Return the [x, y] coordinate for the center point of the cell that contains the specified text.  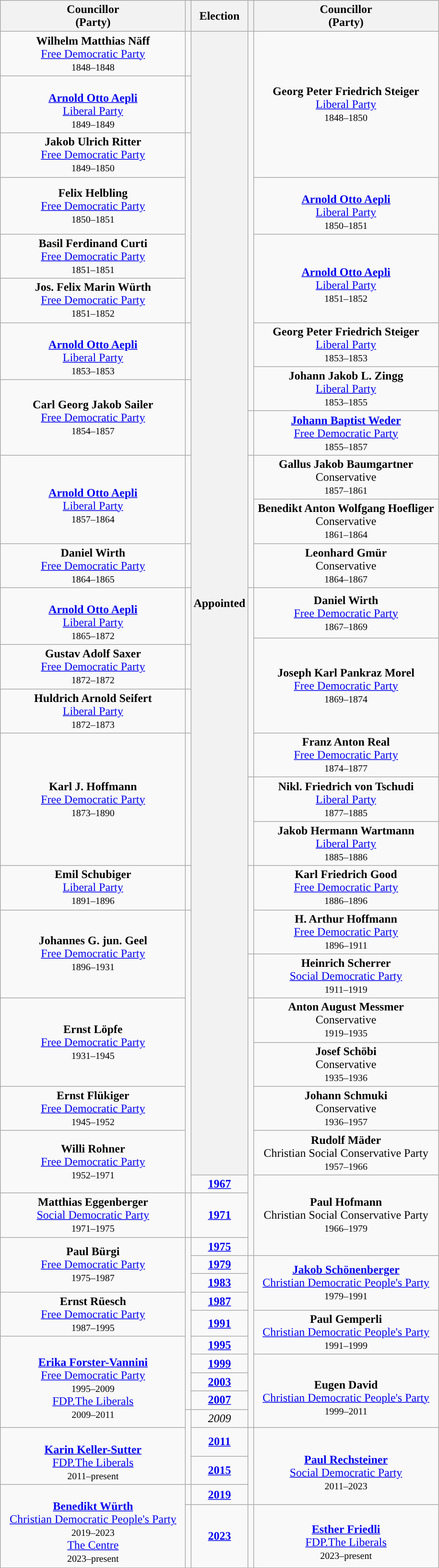
Georg Peter Friedrich SteigerLiberal Party1848–1850 [346, 105]
2003 [220, 1382]
Daniel WirthFree Democratic Party1867–1869 [346, 613]
Gustav Adolf SaxerFree Democratic Party1872–1872 [93, 667]
Karl J. HoffmannFree Democratic Party1873–1890 [93, 799]
Benedikt Anton Wolfgang HoefligerConservative1861–1864 [346, 521]
1995 [220, 1345]
Arnold Otto AepliLiberal Party1849–1849 [93, 105]
2023 [220, 1536]
Joseph Karl Pankraz MorelFree Democratic Party1869–1874 [346, 686]
Erika Forster-VanniniFree Democratic Party1995–2009FDP.The Liberals2009–2011 [93, 1382]
Appointed [220, 604]
Leonhard GmürConservative1864–1867 [346, 565]
H. Arthur HoffmannFree Democratic Party1896–1911 [346, 932]
Arnold Otto AepliLiberal Party1850–1851 [346, 205]
Jos. Felix Marin WürthFree Democratic Party1851–1852 [93, 300]
Josef SchöbiConservative1935–1936 [346, 1064]
Arnold Otto AepliLiberal Party1857–1864 [93, 499]
2009 [220, 1418]
Franz Anton RealFree Democratic Party1874–1877 [346, 755]
2015 [220, 1471]
1987 [220, 1301]
Eugen DavidChristian Democratic People's Party1999–2011 [346, 1391]
Johann Baptist WederFree Democratic Party1855–1857 [346, 433]
Arnold Otto AepliLiberal Party1865–1872 [93, 616]
Paul GemperliChristian Democratic People's Party1991–1999 [346, 1332]
Carl Georg Jakob SailerFree Democratic Party1854–1857 [93, 417]
Arnold Otto AepliLiberal Party1851–1852 [346, 278]
Anton August MessmerConservative1919–1935 [346, 1020]
2007 [220, 1400]
Karin Keller-SutterFDP.The Liberals2011–present [93, 1456]
Johann SchmukiConservative1936–1957 [346, 1108]
Jakob Ulrich RitterFree Democratic Party1849–1850 [93, 155]
1975 [220, 1246]
Ernst FlükigerFree Democratic Party1945–1952 [93, 1108]
Felix HelblingFree Democratic Party1850–1851 [93, 205]
1983 [220, 1283]
1991 [220, 1323]
Election [220, 16]
Gallus Jakob BaumgartnerConservative1857–1861 [346, 477]
Paul RechsteinerSocial Democratic Party2011–2023 [346, 1466]
Heinrich ScherrerSocial Democratic Party1911–1919 [346, 976]
Daniel WirthFree Democratic Party1864–1865 [93, 565]
2019 [220, 1495]
Ernst LöpfeFree Democratic Party1931–1945 [93, 1042]
Georg Peter Friedrich SteigerLiberal Party1853–1853 [346, 344]
Johann Jakob L. ZinggLiberal Party1853–1855 [346, 389]
1999 [220, 1364]
Arnold Otto AepliLiberal Party1853–1853 [93, 351]
2011 [220, 1442]
Paul HofmannChristian Social Conservative Party1966–1979 [346, 1215]
Esther FriedliFDP.The Liberals2023–present [346, 1536]
Wilhelm Matthias NäffFree Democratic Party1848–1848 [93, 54]
Benedikt WürthChristian Democratic People's Party2019–2023The Centre2023–present [93, 1526]
Huldrich Arnold SeifertLiberal Party1872–1873 [93, 711]
1971 [220, 1215]
Jakob Hermann WartmannLiberal Party1885–1886 [346, 843]
Nikl. Friedrich von TschudiLiberal Party1877–1885 [346, 799]
Karl Friedrich GoodFree Democratic Party1886–1896 [346, 888]
Willi RohnerFree Democratic Party1952–1971 [93, 1162]
Johannes G. jun. GeelFree Democratic Party1896–1931 [93, 954]
1967 [220, 1184]
Matthias EggenbergerSocial Democratic Party1971–1975 [93, 1215]
Paul BürgiFree Democratic Party1975–1987 [93, 1264]
Emil SchubigerLiberal Party1891–1896 [93, 888]
Basil Ferdinand CurtiFree Democratic Party1851–1851 [93, 256]
Rudolf MäderChristian Social Conservative Party1957–1966 [346, 1152]
1979 [220, 1265]
Jakob SchönenbergerChristian Democratic People's Party1979–1991 [346, 1283]
Ernst RüeschFree Democratic Party1987–1995 [93, 1314]
